Detect which cell encompasses the target text, then output its [x, y] center coordinate. 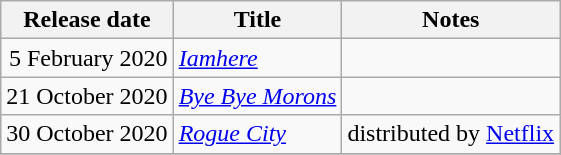
distributed by Netflix [451, 134]
Release date [87, 20]
Title [258, 20]
30 October 2020 [87, 134]
Notes [451, 20]
21 October 2020 [87, 96]
Bye Bye Morons [258, 96]
Rogue City [258, 134]
5 February 2020 [87, 58]
Iamhere [258, 58]
